Output the (x, y) coordinate of the center of the cell containing the given text.  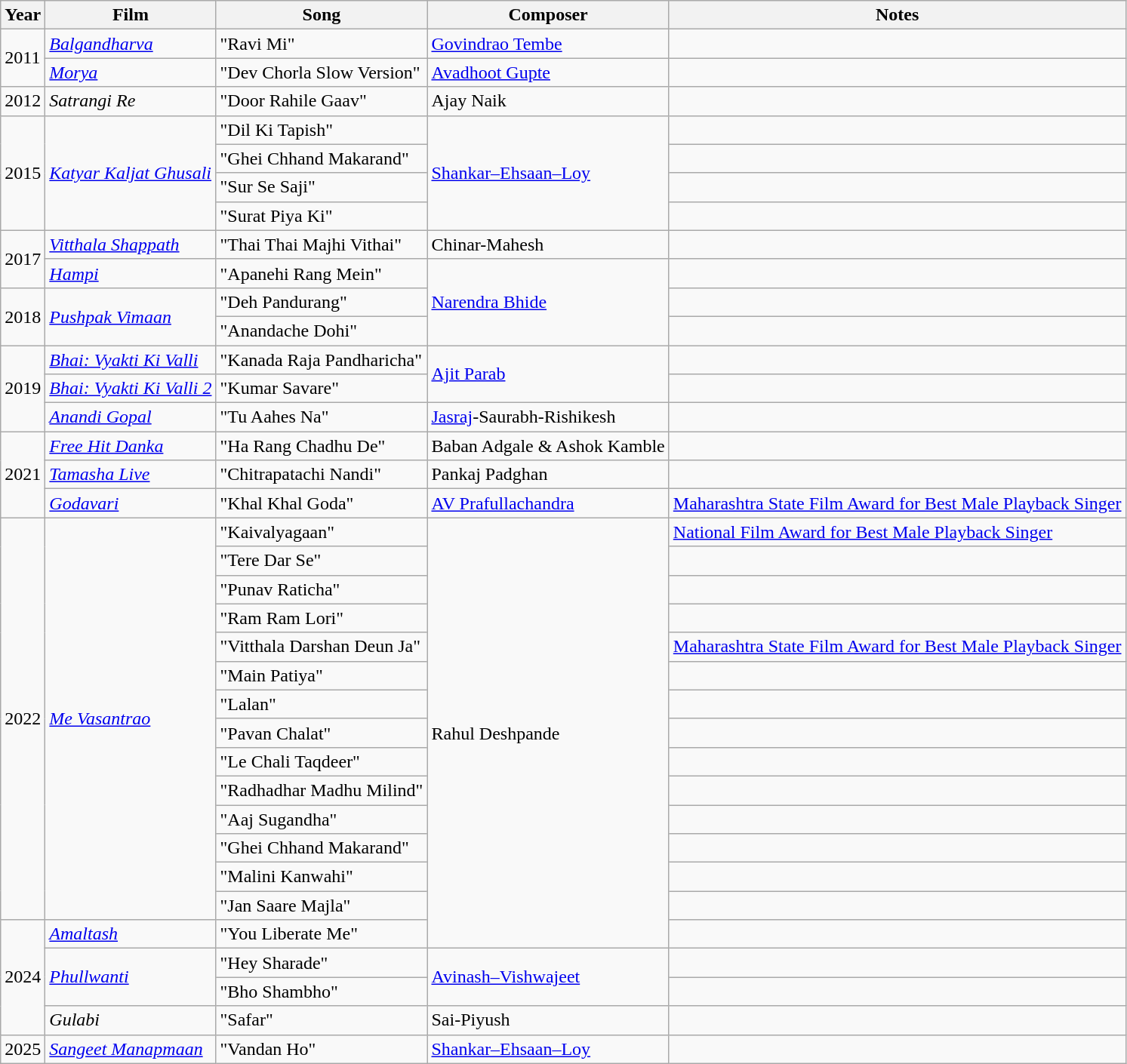
Avadhoot Gupte (548, 72)
"Malini Kanwahi" (322, 877)
Narendra Bhide (548, 302)
2018 (23, 316)
Pankaj Padghan (548, 475)
Film (131, 15)
2024 (23, 977)
"Radhadhar Madhu Milind" (322, 790)
National Film Award for Best Male Playback Singer (897, 532)
"Tu Aahes Na" (322, 417)
"Main Patiya" (322, 675)
"Thai Thai Majhi Vithai" (322, 244)
Katyar Kaljat Ghusali (131, 173)
2022 (23, 718)
"Tere Dar Se" (322, 561)
"Ha Rang Chadhu De" (322, 446)
Baban Adgale & Ashok Kamble (548, 446)
"Kanada Raja Pandharicha" (322, 360)
Sangeet Manapmaan (131, 1049)
Balgandharva (131, 44)
Bhai: Vyakti Ki Valli (131, 360)
Ajit Parab (548, 374)
Jasraj-Saurabh-Rishikesh (548, 417)
Pushpak Vimaan (131, 316)
AV Prafullachandra (548, 503)
"Vandan Ho" (322, 1049)
Year (23, 15)
2015 (23, 173)
"Bho Shambho" (322, 992)
"Aaj Sugandha" (322, 819)
Notes (897, 15)
Avinash–Vishwajeet (548, 977)
"Jan Saare Majla" (322, 906)
Ajay Naik (548, 101)
Anandi Gopal (131, 417)
Phullwanti (131, 977)
"Anandache Dohi" (322, 331)
"Chitrapatachi Nandi" (322, 475)
Morya (131, 72)
"Le Chali Taqdeer" (322, 761)
Hampi (131, 273)
"Ravi Mi" (322, 44)
2017 (23, 259)
"Sur Se Saji" (322, 187)
2012 (23, 101)
"Ram Ram Lori" (322, 618)
"Pavan Chalat" (322, 733)
Me Vasantrao (131, 718)
"Safar" (322, 1020)
"Hey Sharade" (322, 963)
"Apanehi Rang Mein" (322, 273)
"Kaivalyagaan" (322, 532)
Rahul Deshpande (548, 733)
"Dev Chorla Slow Version" (322, 72)
Godavari (131, 503)
Bhai: Vyakti Ki Valli 2 (131, 389)
Govindrao Tembe (548, 44)
"Door Rahile Gaav" (322, 101)
2025 (23, 1049)
"Vitthala Darshan Deun Ja" (322, 647)
2021 (23, 475)
"Kumar Savare" (322, 389)
Composer (548, 15)
Song (322, 15)
Free Hit Danka (131, 446)
Amaltash (131, 934)
"Punav Raticha" (322, 589)
"You Liberate Me" (322, 934)
Sai-Piyush (548, 1020)
Satrangi Re (131, 101)
Vitthala Shappath (131, 244)
"Khal Khal Goda" (322, 503)
Tamasha Live (131, 475)
Chinar-Mahesh (548, 244)
2019 (23, 389)
"Surat Piya Ki" (322, 216)
"Dil Ki Tapish" (322, 130)
"Lalan" (322, 704)
2011 (23, 58)
Gulabi (131, 1020)
"Deh Pandurang" (322, 302)
